Capture the cell that displays the provided text and extract its (X, Y) central coordinate. 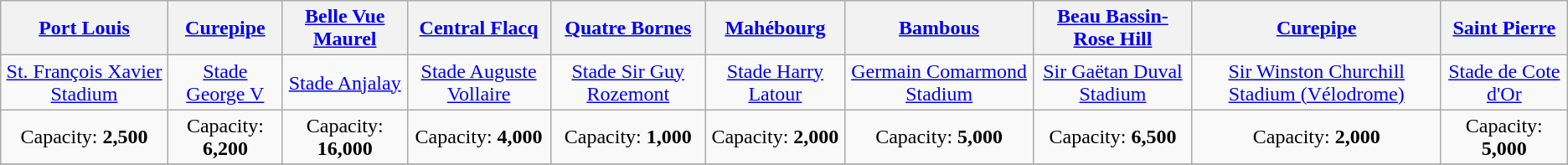
Stade Sir Guy Rozemont (628, 82)
Sir Gaëtan Duval Stadium (1112, 82)
Stade Anjalay (345, 82)
Capacity: 6,200 (224, 137)
Saint Pierre (1504, 28)
Bambous (938, 28)
Belle Vue Maurel (345, 28)
Germain Comarmond Stadium (938, 82)
Capacity: 6,500 (1112, 137)
Stade George V (224, 82)
Capacity: 16,000 (345, 137)
Capacity: 4,000 (479, 137)
Central Flacq (479, 28)
Sir Winston Churchill Stadium (Vélodrome) (1317, 82)
Stade Harry Latour (775, 82)
Stade de Cote d'Or (1504, 82)
Stade Auguste Vollaire (479, 82)
Quatre Bornes (628, 28)
Port Louis (85, 28)
Capacity: 2,500 (85, 137)
Capacity: 1,000 (628, 137)
St. François Xavier Stadium (85, 82)
Beau Bassin-Rose Hill (1112, 28)
Mahébourg (775, 28)
